From the cell containing the given text, extract its center point as [x, y] coordinate. 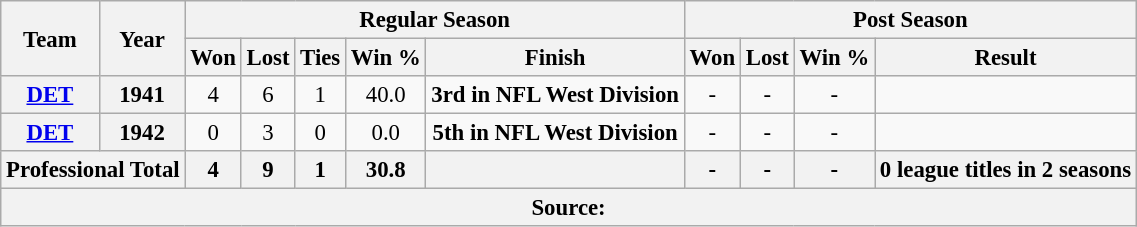
1942 [142, 133]
Finish [555, 58]
Year [142, 38]
1941 [142, 95]
9 [268, 170]
6 [268, 95]
5th in NFL West Division [555, 133]
Post Season [910, 20]
0 league titles in 2 seasons [1006, 170]
Ties [320, 58]
Source: [569, 208]
30.8 [386, 170]
Result [1006, 58]
0.0 [386, 133]
3 [268, 133]
40.0 [386, 95]
Team [50, 38]
Professional Total [93, 170]
3rd in NFL West Division [555, 95]
Regular Season [434, 20]
